From the cell containing the given text, extract its center point as [X, Y] coordinate. 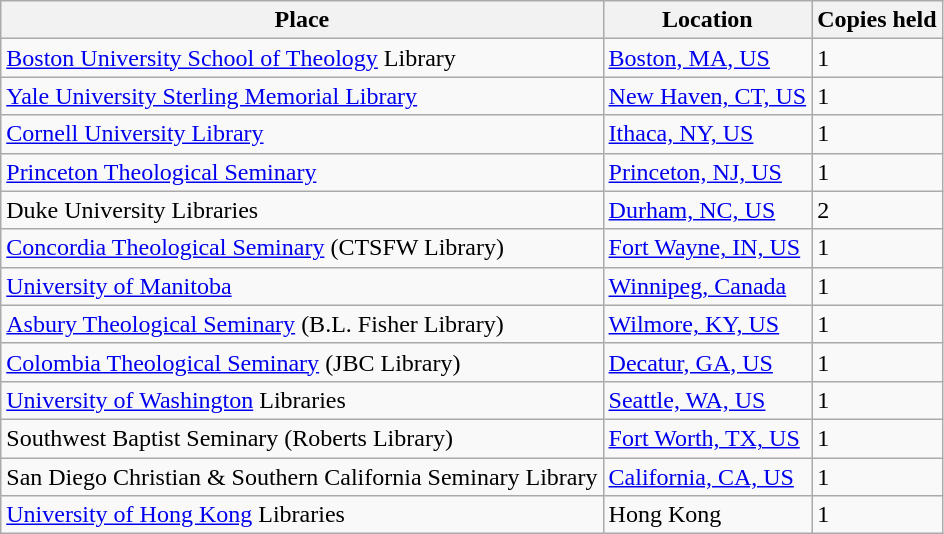
Durham, NC, US [708, 210]
Colombia Theological Seminary (JBC Library) [302, 362]
Fort Worth, TX, US [708, 438]
Copies held [877, 20]
Duke University Libraries [302, 210]
Princeton, NJ, US [708, 172]
Hong Kong [708, 515]
Seattle, WA, US [708, 400]
California, CA, US [708, 477]
Fort Wayne, IN, US [708, 248]
Winnipeg, Canada [708, 286]
Southwest Baptist Seminary (Roberts Library) [302, 438]
New Haven, CT, US [708, 96]
Boston, MA, US [708, 58]
Ithaca, NY, US [708, 134]
University of Manitoba [302, 286]
San Diego Christian & Southern California Seminary Library [302, 477]
University of Washington Libraries [302, 400]
Decatur, GA, US [708, 362]
Cornell University Library [302, 134]
2 [877, 210]
Wilmore, KY, US [708, 324]
Yale University Sterling Memorial Library [302, 96]
Location [708, 20]
Concordia Theological Seminary (CTSFW Library) [302, 248]
Asbury Theological Seminary (B.L. Fisher Library) [302, 324]
Princeton Theological Seminary [302, 172]
University of Hong Kong Libraries [302, 515]
Place [302, 20]
Boston University School of Theology Library [302, 58]
